Provide the (X, Y) coordinate of the cell's center where the given text is located.  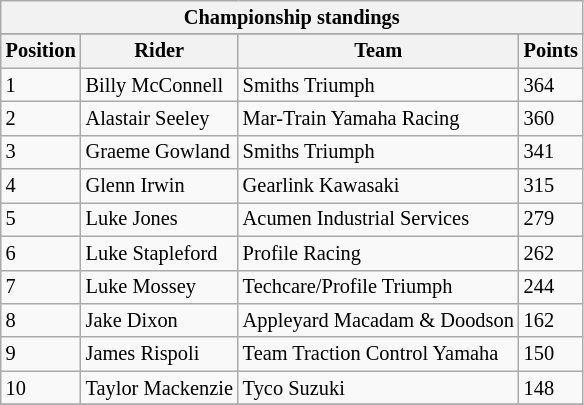
8 (41, 320)
9 (41, 354)
162 (551, 320)
Techcare/Profile Triumph (378, 287)
244 (551, 287)
Luke Jones (160, 219)
315 (551, 186)
Appleyard Macadam & Doodson (378, 320)
6 (41, 253)
Luke Stapleford (160, 253)
Gearlink Kawasaki (378, 186)
Profile Racing (378, 253)
Mar-Train Yamaha Racing (378, 118)
Billy McConnell (160, 85)
Graeme Gowland (160, 152)
3 (41, 152)
10 (41, 388)
Position (41, 51)
279 (551, 219)
Rider (160, 51)
341 (551, 152)
360 (551, 118)
Jake Dixon (160, 320)
Championship standings (292, 17)
Tyco Suzuki (378, 388)
7 (41, 287)
150 (551, 354)
James Rispoli (160, 354)
364 (551, 85)
4 (41, 186)
1 (41, 85)
148 (551, 388)
Team (378, 51)
Acumen Industrial Services (378, 219)
Points (551, 51)
262 (551, 253)
Alastair Seeley (160, 118)
Team Traction Control Yamaha (378, 354)
Glenn Irwin (160, 186)
Taylor Mackenzie (160, 388)
5 (41, 219)
2 (41, 118)
Luke Mossey (160, 287)
